Return the [X, Y] coordinate for the center point of the cell that contains the specified text.  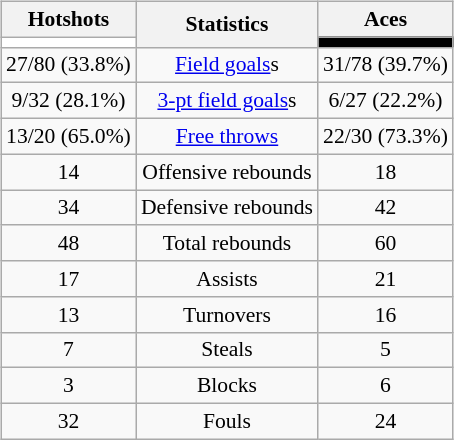
Field goalss [227, 65]
5 [386, 350]
27/80 (33.8%) [68, 65]
Defensive rebounds [227, 208]
16 [386, 314]
Blocks [227, 386]
Turnovers [227, 314]
31/78 (39.7%) [386, 65]
34 [68, 208]
Assists [227, 279]
Hotshots [68, 19]
32 [68, 421]
22/30 (73.3%) [386, 136]
42 [386, 208]
13/20 (65.0%) [68, 136]
Steals [227, 350]
Offensive rebounds [227, 172]
6/27 (22.2%) [386, 101]
Free throws [227, 136]
3-pt field goalss [227, 101]
13 [68, 314]
Total rebounds [227, 243]
24 [386, 421]
7 [68, 350]
21 [386, 279]
48 [68, 243]
9/32 (28.1%) [68, 101]
18 [386, 172]
14 [68, 172]
3 [68, 386]
Aces [386, 19]
60 [386, 243]
Statistics [227, 24]
17 [68, 279]
6 [386, 386]
Fouls [227, 421]
